Extract the [X, Y] coordinate from the center of the cell holding the provided text.  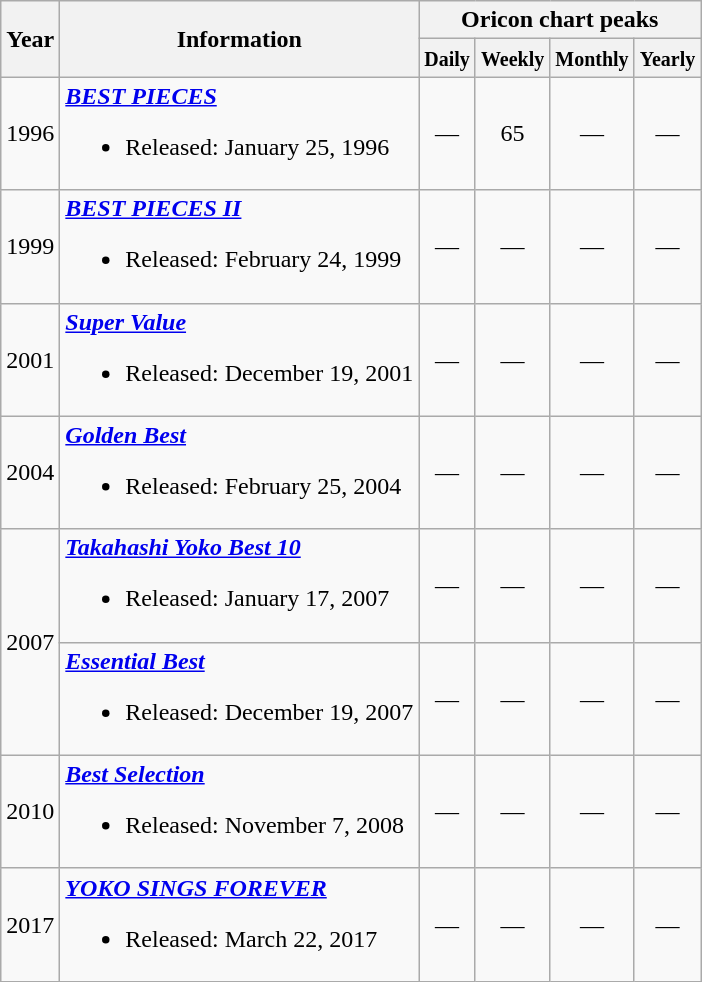
Yearly [668, 58]
2010 [30, 812]
Year [30, 39]
65 [512, 134]
2001 [30, 360]
2004 [30, 472]
Weekly [512, 58]
2007 [30, 642]
Monthly [592, 58]
Daily [448, 58]
Golden BestReleased: February 25, 2004 [240, 472]
Super ValueReleased: December 19, 2001 [240, 360]
Best SelectionReleased: November 7, 2008 [240, 812]
1996 [30, 134]
Information [240, 39]
2017 [30, 924]
Takahashi Yoko Best 10Released: January 17, 2007 [240, 586]
Essential BestReleased: December 19, 2007 [240, 698]
1999 [30, 246]
BEST PIECESReleased: January 25, 1996 [240, 134]
BEST PIECES IIReleased: February 24, 1999 [240, 246]
YOKO SINGS FOREVERReleased: March 22, 2017 [240, 924]
Oricon chart peaks [560, 20]
